Detect which cell encompasses the target text, then output its [x, y] center coordinate. 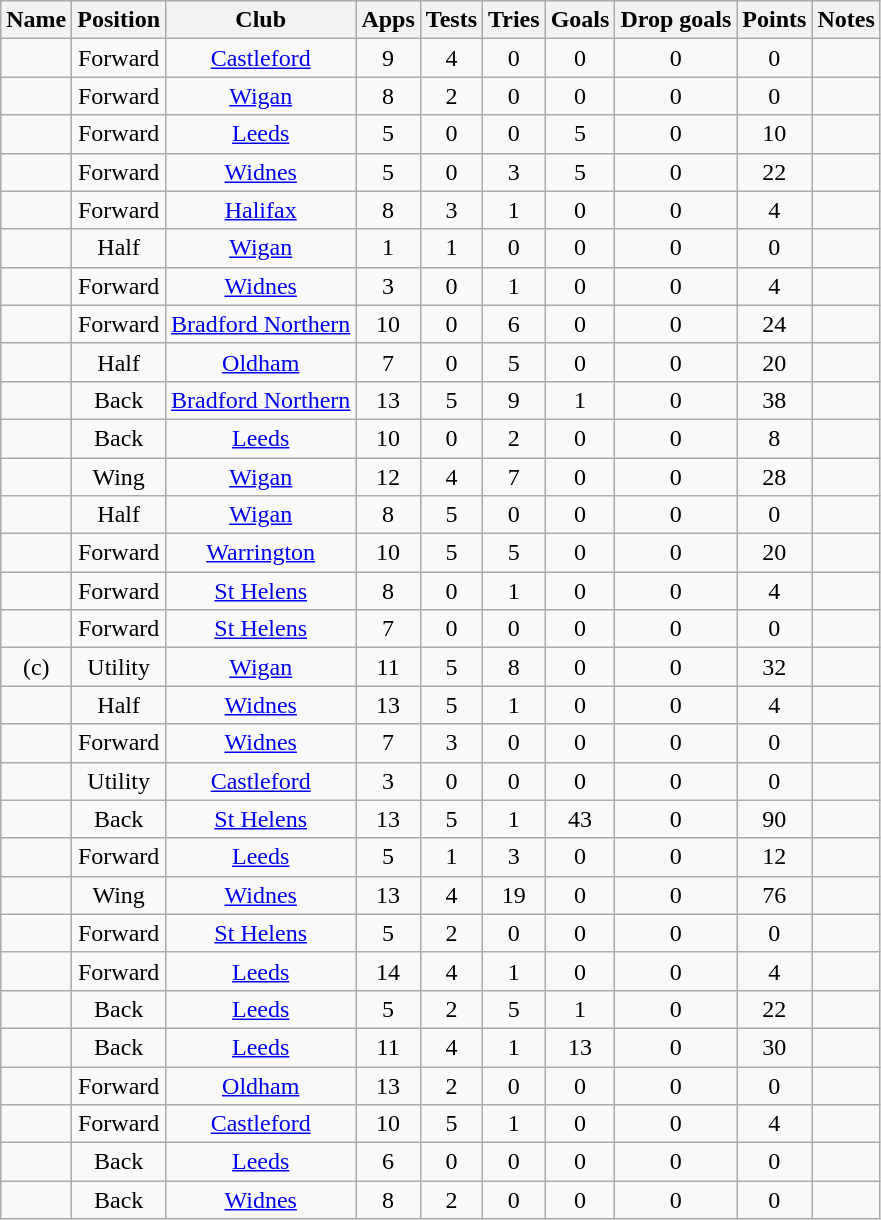
24 [774, 324]
76 [774, 895]
Notes [846, 20]
32 [774, 667]
43 [580, 819]
Points [774, 20]
90 [774, 819]
14 [388, 971]
Halifax [261, 210]
Club [261, 20]
(c) [36, 667]
19 [514, 895]
Position [119, 20]
38 [774, 400]
Tries [514, 20]
Tests [451, 20]
Warrington [261, 553]
30 [774, 1047]
Drop goals [676, 20]
Name [36, 20]
Goals [580, 20]
28 [774, 477]
Apps [388, 20]
